Output the [x, y] coordinate of the center of the cell containing the given text.  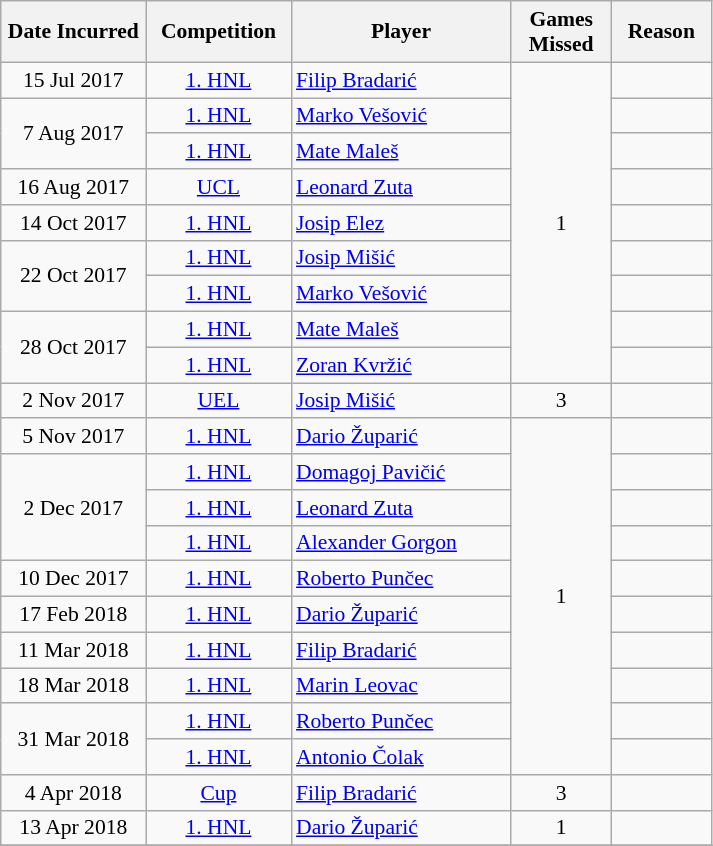
16 Aug 2017 [74, 187]
UEL [218, 401]
2 Dec 2017 [74, 508]
28 Oct 2017 [74, 348]
Zoran Kvržić [401, 365]
13 Apr 2018 [74, 828]
Date Incurred [74, 32]
Domagoj Pavičić [401, 472]
7 Aug 2017 [74, 134]
Alexander Gorgon [401, 543]
5 Nov 2017 [74, 437]
Antonio Čolak [401, 757]
22 Oct 2017 [74, 276]
Competition [218, 32]
Games Missed [561, 32]
18 Mar 2018 [74, 686]
Cup [218, 793]
2 Nov 2017 [74, 401]
4 Apr 2018 [74, 793]
15 Jul 2017 [74, 80]
Reason [661, 32]
UCL [218, 187]
10 Dec 2017 [74, 579]
31 Mar 2018 [74, 740]
17 Feb 2018 [74, 615]
Player [401, 32]
14 Oct 2017 [74, 223]
11 Mar 2018 [74, 650]
Marin Leovac [401, 686]
Josip Elez [401, 223]
